Output the (x, y) coordinate of the center of the cell containing the given text.  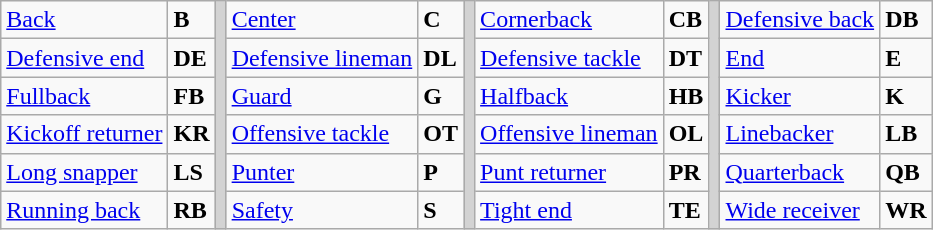
Halfback (570, 96)
FB (192, 96)
K (906, 96)
TE (686, 210)
B (192, 20)
WR (906, 210)
PR (686, 172)
Defensive back (800, 20)
HB (686, 96)
DT (686, 58)
C (441, 20)
S (441, 210)
CB (686, 20)
RB (192, 210)
OL (686, 134)
E (906, 58)
Long snapper (84, 172)
Punt returner (570, 172)
End (800, 58)
DE (192, 58)
Back (84, 20)
LS (192, 172)
DL (441, 58)
Kicker (800, 96)
P (441, 172)
Fullback (84, 96)
Safety (322, 210)
Defensive lineman (322, 58)
Wide receiver (800, 210)
Defensive end (84, 58)
QB (906, 172)
KR (192, 134)
Defensive tackle (570, 58)
Kickoff returner (84, 134)
Punter (322, 172)
Quarterback (800, 172)
DB (906, 20)
Offensive tackle (322, 134)
Tight end (570, 210)
Offensive lineman (570, 134)
OT (441, 134)
LB (906, 134)
Cornerback (570, 20)
G (441, 96)
Guard (322, 96)
Running back (84, 210)
Center (322, 20)
Linebacker (800, 134)
